Return the [x, y] coordinate for the center point of the cell that contains the specified text.  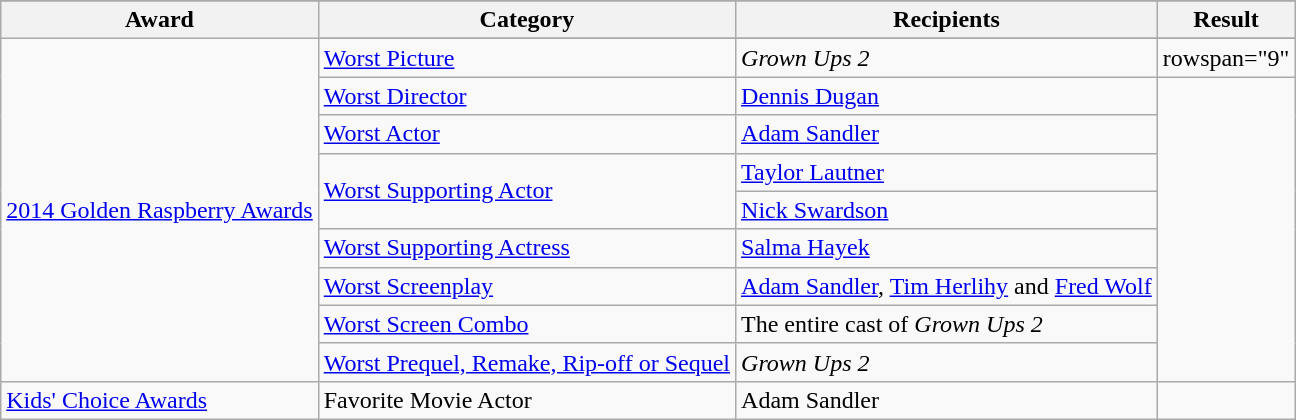
Category [526, 20]
Result [1226, 20]
rowspan="9" [1226, 58]
Worst Actor [526, 134]
Nick Swardson [947, 210]
Dennis Dugan [947, 96]
Worst Picture [526, 58]
Worst Director [526, 96]
Kids' Choice Awards [160, 400]
The entire cast of Grown Ups 2 [947, 324]
Adam Sandler, Tim Herlihy and Fred Wolf [947, 286]
Taylor Lautner [947, 172]
Worst Prequel, Remake, Rip-off or Sequel [526, 362]
Favorite Movie Actor [526, 400]
Recipients [947, 20]
Worst Supporting Actor [526, 191]
Worst Screen Combo [526, 324]
Award [160, 20]
2014 Golden Raspberry Awards [160, 210]
Worst Screenplay [526, 286]
Worst Supporting Actress [526, 248]
Salma Hayek [947, 248]
